For the text-containing cell, return its midpoint in [x, y] coordinate format. 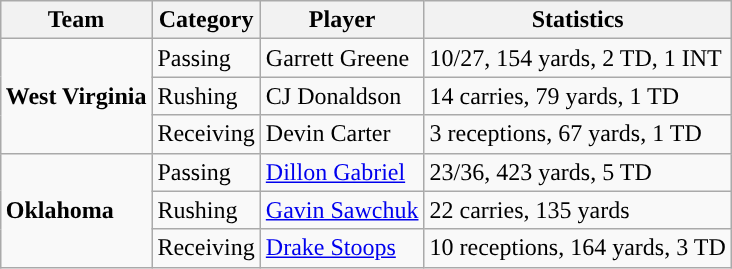
10 receptions, 164 yards, 3 TD [578, 248]
14 carries, 79 yards, 1 TD [578, 96]
Player [342, 20]
Oklahoma [76, 210]
22 carries, 135 yards [578, 210]
3 receptions, 67 yards, 1 TD [578, 134]
Dillon Gabriel [342, 172]
Drake Stoops [342, 248]
Garrett Greene [342, 58]
West Virginia [76, 96]
Gavin Sawchuk [342, 210]
Category [206, 20]
CJ Donaldson [342, 96]
Statistics [578, 20]
23/36, 423 yards, 5 TD [578, 172]
Devin Carter [342, 134]
10/27, 154 yards, 2 TD, 1 INT [578, 58]
Team [76, 20]
